Find where the given text appears and provide that cell's center as (X, Y) coordinate. 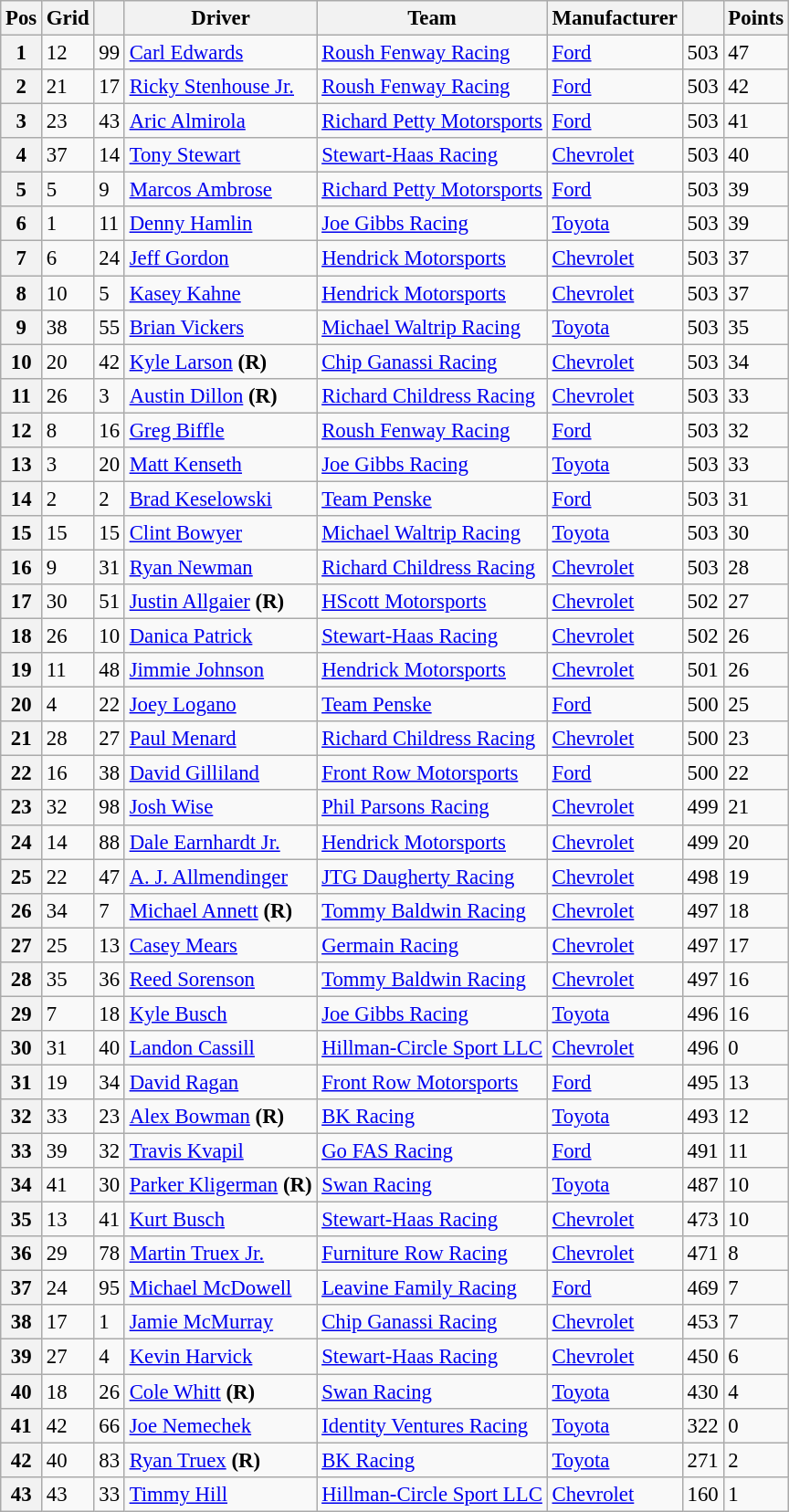
473 (703, 1220)
469 (703, 1288)
Casey Mears (221, 945)
55 (110, 327)
95 (110, 1288)
Kasey Kahne (221, 293)
66 (110, 1425)
83 (110, 1460)
Go FAS Racing (432, 1151)
Germain Racing (432, 945)
Timmy Hill (221, 1494)
Josh Wise (221, 808)
Clint Bowyer (221, 533)
Kyle Larson (R) (221, 362)
Joey Logano (221, 705)
Justin Allgaier (R) (221, 602)
Marcos Ambrose (221, 190)
Aric Almirola (221, 121)
160 (703, 1494)
Ryan Newman (221, 567)
Jamie McMurray (221, 1323)
Jimmie Johnson (221, 670)
48 (110, 670)
Phil Parsons Racing (432, 808)
51 (110, 602)
Points (756, 18)
Cole Whitt (R) (221, 1391)
Michael McDowell (221, 1288)
450 (703, 1357)
Furniture Row Racing (432, 1254)
Michael Annett (R) (221, 910)
493 (703, 1117)
Paul Menard (221, 739)
Driver (221, 18)
491 (703, 1151)
Reed Sorenson (221, 980)
Ricky Stenhouse Jr. (221, 87)
453 (703, 1323)
Ryan Truex (R) (221, 1460)
501 (703, 670)
Jeff Gordon (221, 258)
495 (703, 1082)
Kevin Harvick (221, 1357)
Parker Kligerman (R) (221, 1185)
Manufacturer (615, 18)
Joe Nemechek (221, 1425)
Martin Truex Jr. (221, 1254)
Team (432, 18)
JTG Daugherty Racing (432, 877)
99 (110, 53)
Leavine Family Racing (432, 1288)
Landon Cassill (221, 1048)
HScott Motorsports (432, 602)
430 (703, 1391)
Brian Vickers (221, 327)
Kyle Busch (221, 1013)
Danica Patrick (221, 636)
Carl Edwards (221, 53)
Identity Ventures Racing (432, 1425)
Travis Kvapil (221, 1151)
78 (110, 1254)
David Gilliland (221, 773)
498 (703, 877)
Alex Bowman (R) (221, 1117)
Matt Kenseth (221, 465)
Pos (22, 18)
Dale Earnhardt Jr. (221, 842)
Brad Keselowski (221, 499)
471 (703, 1254)
Greg Biffle (221, 430)
322 (703, 1425)
A. J. Allmendinger (221, 877)
Denny Hamlin (221, 224)
David Ragan (221, 1082)
88 (110, 842)
271 (703, 1460)
Austin Dillon (R) (221, 395)
Kurt Busch (221, 1220)
487 (703, 1185)
98 (110, 808)
Grid (68, 18)
Tony Stewart (221, 155)
